Capture the cell that displays the provided text and extract its (X, Y) central coordinate. 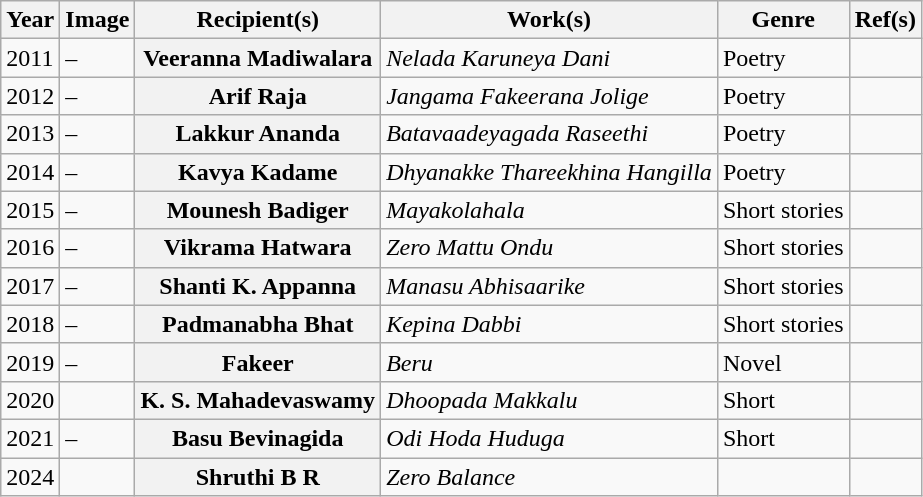
Zero Mattu Ondu (550, 248)
2015 (30, 210)
2011 (30, 58)
2013 (30, 134)
Shruthi B R (258, 477)
Dhoopada Makkalu (550, 400)
Mounesh Badiger (258, 210)
2019 (30, 362)
Arif Raja (258, 96)
Manasu Abhisaarike (550, 286)
Lakkur Ananda (258, 134)
Recipient(s) (258, 20)
Zero Balance (550, 477)
Veeranna Madiwalara (258, 58)
Fakeer (258, 362)
Padmanabha Bhat (258, 324)
Image (98, 20)
Mayakolahala (550, 210)
2018 (30, 324)
Odi Hoda Huduga (550, 438)
2016 (30, 248)
2021 (30, 438)
Ref(s) (885, 20)
Basu Bevinagida (258, 438)
2012 (30, 96)
Dhyanakke Thareekhina Hangilla (550, 172)
2024 (30, 477)
Year (30, 20)
Kepina Dabbi (550, 324)
Jangama Fakeerana Jolige (550, 96)
Batavaadeyagada Raseethi (550, 134)
Work(s) (550, 20)
Nelada Karuneya Dani (550, 58)
Vikrama Hatwara (258, 248)
K. S. Mahadevaswamy (258, 400)
2020 (30, 400)
Genre (783, 20)
Beru (550, 362)
2017 (30, 286)
Novel (783, 362)
Kavya Kadame (258, 172)
Shanti K. Appanna (258, 286)
2014 (30, 172)
